Scan for the cell matching the given text and deliver its [X, Y] coordinate at center. 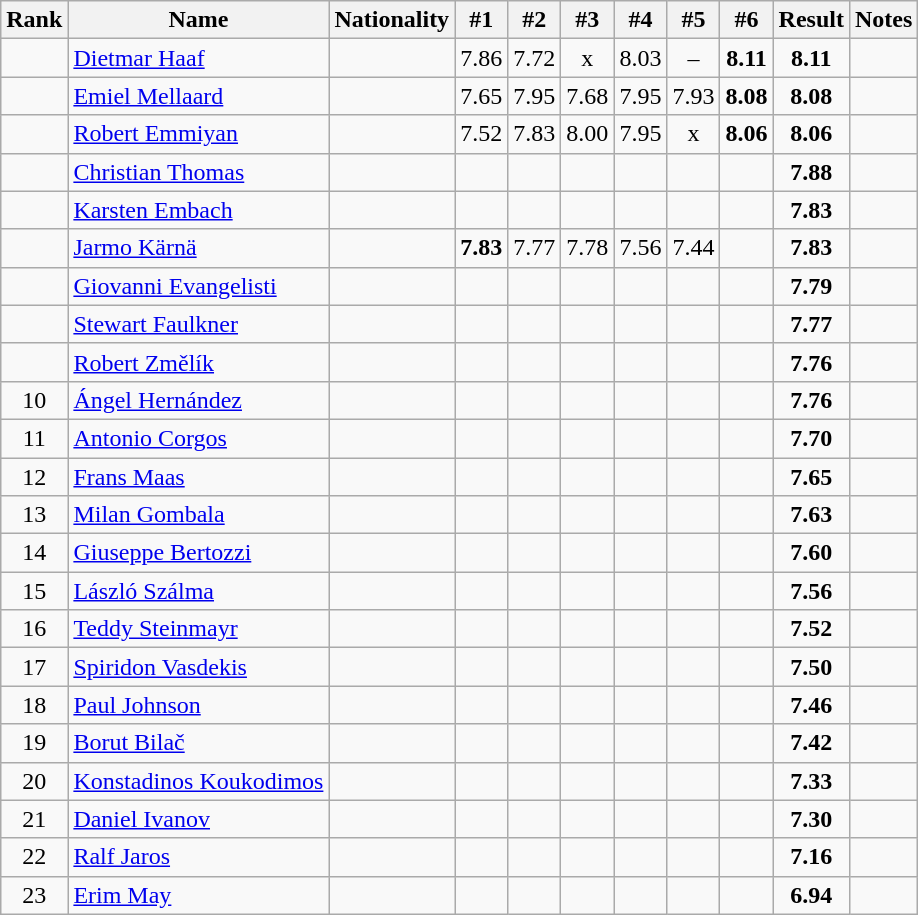
7.60 [811, 553]
7.33 [811, 781]
Stewart Faulkner [198, 324]
Emiel Mellaard [198, 96]
7.88 [811, 172]
#2 [534, 20]
Karsten Embach [198, 210]
Paul Johnson [198, 705]
21 [34, 819]
Dietmar Haaf [198, 58]
Giuseppe Bertozzi [198, 553]
#1 [482, 20]
Ralf Jaros [198, 857]
7.70 [811, 438]
Spiridon Vasdekis [198, 667]
Borut Bilač [198, 743]
Notes [883, 20]
11 [34, 438]
7.79 [811, 286]
Nationality [392, 20]
20 [34, 781]
7.93 [694, 96]
7.44 [694, 248]
László Szálma [198, 591]
19 [34, 743]
Christian Thomas [198, 172]
Milan Gombala [198, 515]
Teddy Steinmayr [198, 629]
Rank [34, 20]
7.42 [811, 743]
– [694, 58]
7.72 [534, 58]
7.86 [482, 58]
7.46 [811, 705]
7.50 [811, 667]
Robert Emmiyan [198, 134]
Frans Maas [198, 477]
16 [34, 629]
Name [198, 20]
10 [34, 400]
Ángel Hernández [198, 400]
12 [34, 477]
7.30 [811, 819]
8.03 [640, 58]
7.68 [588, 96]
Antonio Corgos [198, 438]
7.16 [811, 857]
18 [34, 705]
Robert Změlík [198, 362]
Konstadinos Koukodimos [198, 781]
17 [34, 667]
#4 [640, 20]
13 [34, 515]
23 [34, 895]
Erim May [198, 895]
7.63 [811, 515]
6.94 [811, 895]
#5 [694, 20]
22 [34, 857]
7.78 [588, 248]
#6 [746, 20]
8.00 [588, 134]
Daniel Ivanov [198, 819]
15 [34, 591]
Jarmo Kärnä [198, 248]
#3 [588, 20]
14 [34, 553]
Result [811, 20]
Giovanni Evangelisti [198, 286]
